Find where the given text appears and provide that cell's center as (X, Y) coordinate. 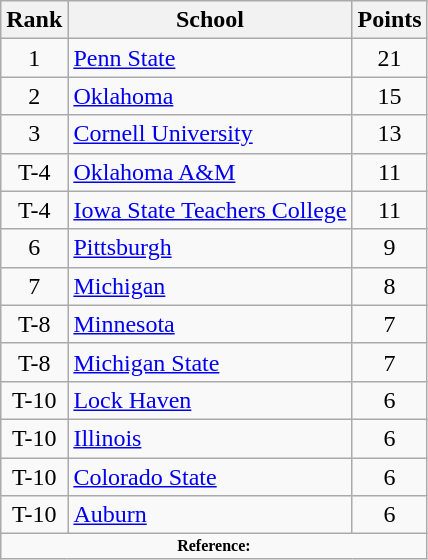
8 (390, 286)
Michigan State (210, 362)
School (210, 20)
15 (390, 96)
Michigan (210, 286)
Illinois (210, 438)
3 (34, 134)
Reference: (214, 546)
9 (390, 248)
Minnesota (210, 324)
Colorado State (210, 477)
1 (34, 58)
Pittsburgh (210, 248)
Cornell University (210, 134)
Iowa State Teachers College (210, 210)
21 (390, 58)
Auburn (210, 515)
Rank (34, 20)
Penn State (210, 58)
Lock Haven (210, 400)
2 (34, 96)
13 (390, 134)
Oklahoma (210, 96)
Oklahoma A&M (210, 172)
Points (390, 20)
